Find where the given text appears and provide that cell's center as [X, Y] coordinate. 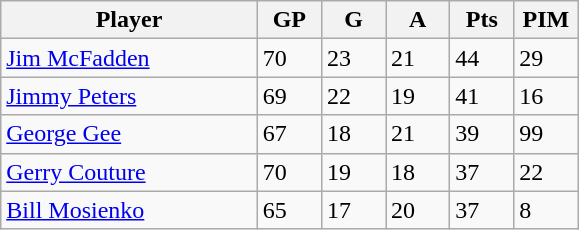
PIM [546, 20]
Gerry Couture [130, 172]
Jimmy Peters [130, 96]
65 [289, 210]
16 [546, 96]
69 [289, 96]
23 [353, 58]
20 [418, 210]
G [353, 20]
Jim McFadden [130, 58]
A [418, 20]
Player [130, 20]
99 [546, 134]
Bill Mosienko [130, 210]
Pts [482, 20]
George Gee [130, 134]
8 [546, 210]
17 [353, 210]
44 [482, 58]
29 [546, 58]
39 [482, 134]
67 [289, 134]
GP [289, 20]
41 [482, 96]
